Determine the [x, y] coordinate at the center of the cell enclosing the given text.  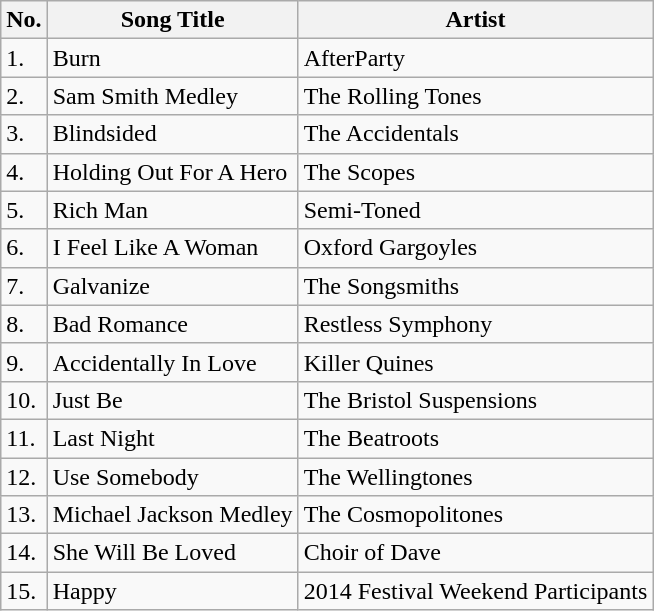
Burn [172, 58]
Sam Smith Medley [172, 96]
Last Night [172, 438]
The Beatroots [476, 438]
Restless Symphony [476, 324]
2014 Festival Weekend Participants [476, 591]
15. [24, 591]
11. [24, 438]
Rich Man [172, 210]
Holding Out For A Hero [172, 172]
No. [24, 20]
1. [24, 58]
9. [24, 362]
12. [24, 477]
The Bristol Suspensions [476, 400]
The Accidentals [476, 134]
AfterParty [476, 58]
Oxford Gargoyles [476, 248]
The Wellingtones [476, 477]
4. [24, 172]
10. [24, 400]
Just Be [172, 400]
Killer Quines [476, 362]
8. [24, 324]
Artist [476, 20]
The Scopes [476, 172]
13. [24, 515]
14. [24, 553]
5. [24, 210]
Semi-Toned [476, 210]
The Rolling Tones [476, 96]
3. [24, 134]
I Feel Like A Woman [172, 248]
6. [24, 248]
Accidentally In Love [172, 362]
Galvanize [172, 286]
Blindsided [172, 134]
Happy [172, 591]
Michael Jackson Medley [172, 515]
Bad Romance [172, 324]
She Will Be Loved [172, 553]
Use Somebody [172, 477]
The Songsmiths [476, 286]
Song Title [172, 20]
Choir of Dave [476, 553]
The Cosmopolitones [476, 515]
7. [24, 286]
2. [24, 96]
